Identify which cell holds the provided text, then report its [X, Y] central coordinate. 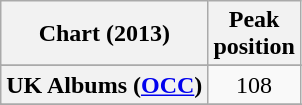
108 [254, 85]
UK Albums (OCC) [104, 85]
Peakposition [254, 34]
Chart (2013) [104, 34]
